For the text-containing cell, return its midpoint in (x, y) coordinate format. 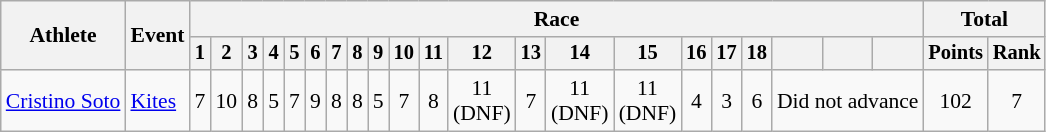
1 (200, 54)
Total (984, 19)
15 (648, 54)
102 (955, 100)
Points (955, 54)
Kites (157, 100)
2 (226, 54)
17 (726, 54)
18 (757, 54)
Race (557, 19)
Athlete (64, 36)
16 (696, 54)
11 (434, 54)
Rank (1017, 54)
Event (157, 36)
13 (531, 54)
Did not advance (848, 100)
Cristino Soto (64, 100)
14 (580, 54)
12 (482, 54)
